Output the (x, y) coordinate of the center of the cell containing the given text.  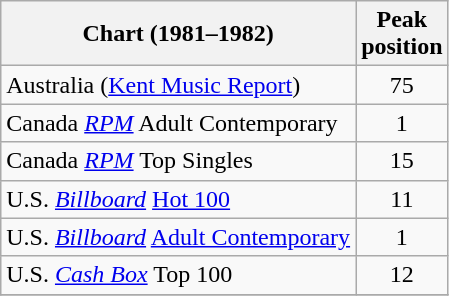
Australia (Kent Music Report) (178, 85)
Peakposition (402, 34)
15 (402, 161)
Canada RPM Adult Contemporary (178, 123)
Chart (1981–1982) (178, 34)
U.S. Billboard Adult Contemporary (178, 237)
U.S. Cash Box Top 100 (178, 275)
75 (402, 85)
12 (402, 275)
Canada RPM Top Singles (178, 161)
11 (402, 199)
U.S. Billboard Hot 100 (178, 199)
